Extract the (X, Y) coordinate from the center of the cell holding the provided text.  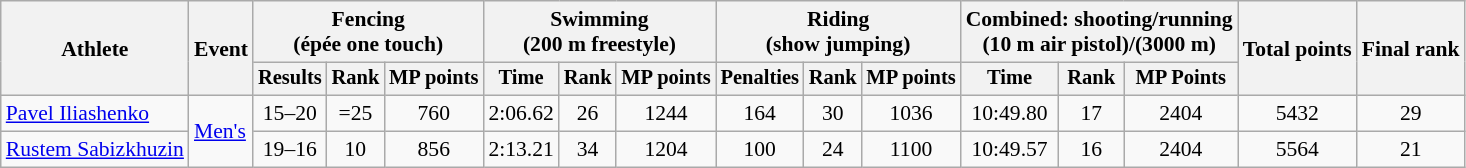
Final rank (1411, 48)
Event (221, 48)
Pavel Iliashenko (95, 114)
1100 (910, 150)
5432 (1298, 114)
10 (356, 150)
=25 (356, 114)
29 (1411, 114)
760 (434, 114)
MP Points (1181, 79)
1204 (666, 150)
Combined: shooting/running(10 m air pistol)/(3000 m) (1100, 32)
19–16 (290, 150)
Athlete (95, 48)
856 (434, 150)
Total points (1298, 48)
16 (1092, 150)
2:06.62 (520, 114)
17 (1092, 114)
15–20 (290, 114)
34 (588, 150)
Rustem Sabizkhuzin (95, 150)
Results (290, 79)
Penalties (760, 79)
10:49.57 (1010, 150)
5564 (1298, 150)
21 (1411, 150)
26 (588, 114)
10:49.80 (1010, 114)
Fencing(épée one touch) (368, 32)
2:13.21 (520, 150)
Swimming(200 m freestyle) (599, 32)
24 (833, 150)
164 (760, 114)
100 (760, 150)
1244 (666, 114)
Riding(show jumping) (838, 32)
30 (833, 114)
Men's (221, 132)
1036 (910, 114)
